Find where the given text appears and provide that cell's center as [x, y] coordinate. 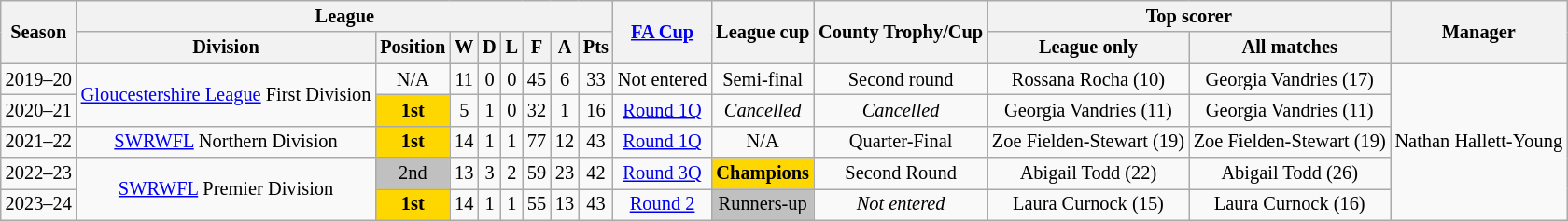
Rossana Rocha (10) [1088, 79]
County Trophy/Cup [901, 32]
L [511, 48]
77 [537, 142]
11 [464, 79]
F [537, 48]
Round 3Q [663, 173]
Pts [595, 48]
Top scorer [1189, 16]
All matches [1290, 48]
16 [595, 110]
FA Cup [663, 32]
Georgia Vandries (17) [1290, 79]
Champions [763, 173]
Second Round [901, 173]
Round 2 [663, 204]
W [464, 48]
2nd [413, 173]
2020–21 [39, 110]
League cup [763, 32]
League only [1088, 48]
2022–23 [39, 173]
Position [413, 48]
Gloucestershire League First Division [226, 95]
League [345, 16]
6 [565, 79]
Manager [1478, 32]
3 [489, 173]
SWRWFL Northern Division [226, 142]
Laura Curnock (16) [1290, 204]
2 [511, 173]
2021–22 [39, 142]
Laura Curnock (15) [1088, 204]
D [489, 48]
12 [565, 142]
Runners-up [763, 204]
Season [39, 32]
23 [565, 173]
Division [226, 48]
Nathan Hallett-Young [1478, 142]
2019–20 [39, 79]
SWRWFL Premier Division [226, 188]
55 [537, 204]
Abigail Todd (22) [1088, 173]
Quarter-Final [901, 142]
Abigail Todd (26) [1290, 173]
33 [595, 79]
2023–24 [39, 204]
59 [537, 173]
32 [537, 110]
42 [595, 173]
A [565, 48]
Second round [901, 79]
45 [537, 79]
5 [464, 110]
Semi-final [763, 79]
